Provide the (X, Y) coordinate of the cell's center where the given text is located.  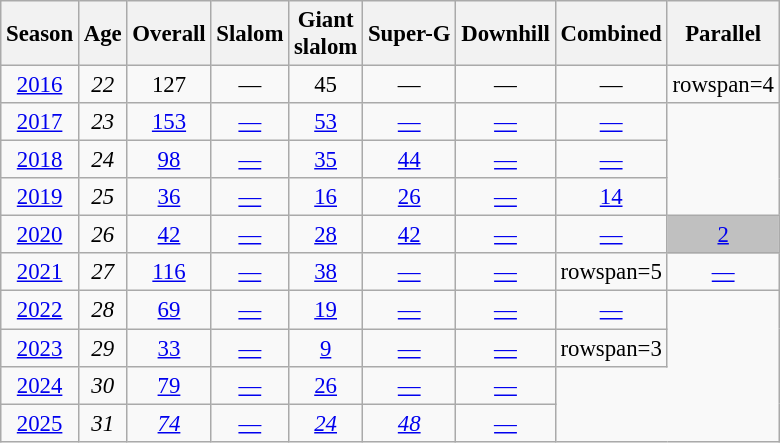
2022 (40, 310)
2021 (40, 273)
44 (410, 160)
2018 (40, 160)
48 (410, 423)
38 (326, 273)
79 (169, 385)
rowspan=5 (611, 273)
2016 (40, 85)
19 (326, 310)
Giantslalom (326, 34)
30 (102, 385)
22 (102, 85)
2 (723, 235)
2020 (40, 235)
74 (169, 423)
53 (326, 122)
2017 (40, 122)
33 (169, 348)
153 (169, 122)
25 (102, 197)
16 (326, 197)
Slalom (250, 34)
2025 (40, 423)
14 (611, 197)
27 (102, 273)
29 (102, 348)
2019 (40, 197)
116 (169, 273)
rowspan=4 (723, 85)
35 (326, 160)
Overall (169, 34)
127 (169, 85)
98 (169, 160)
36 (169, 197)
31 (102, 423)
2024 (40, 385)
Combined (611, 34)
Parallel (723, 34)
Downhill (506, 34)
45 (326, 85)
9 (326, 348)
Age (102, 34)
Season (40, 34)
2023 (40, 348)
Super-G (410, 34)
69 (169, 310)
rowspan=3 (611, 348)
23 (102, 122)
